Output the [X, Y] coordinate of the center of the cell containing the given text.  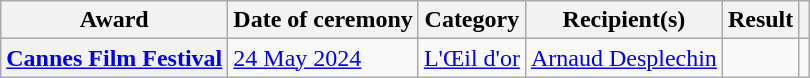
24 May 2024 [324, 58]
Result [760, 20]
Recipient(s) [624, 20]
Arnaud Desplechin [624, 58]
Category [472, 20]
Cannes Film Festival [114, 58]
Award [114, 20]
L'Œil d'or [472, 58]
Date of ceremony [324, 20]
